Find where the given text appears and provide that cell's center as (x, y) coordinate. 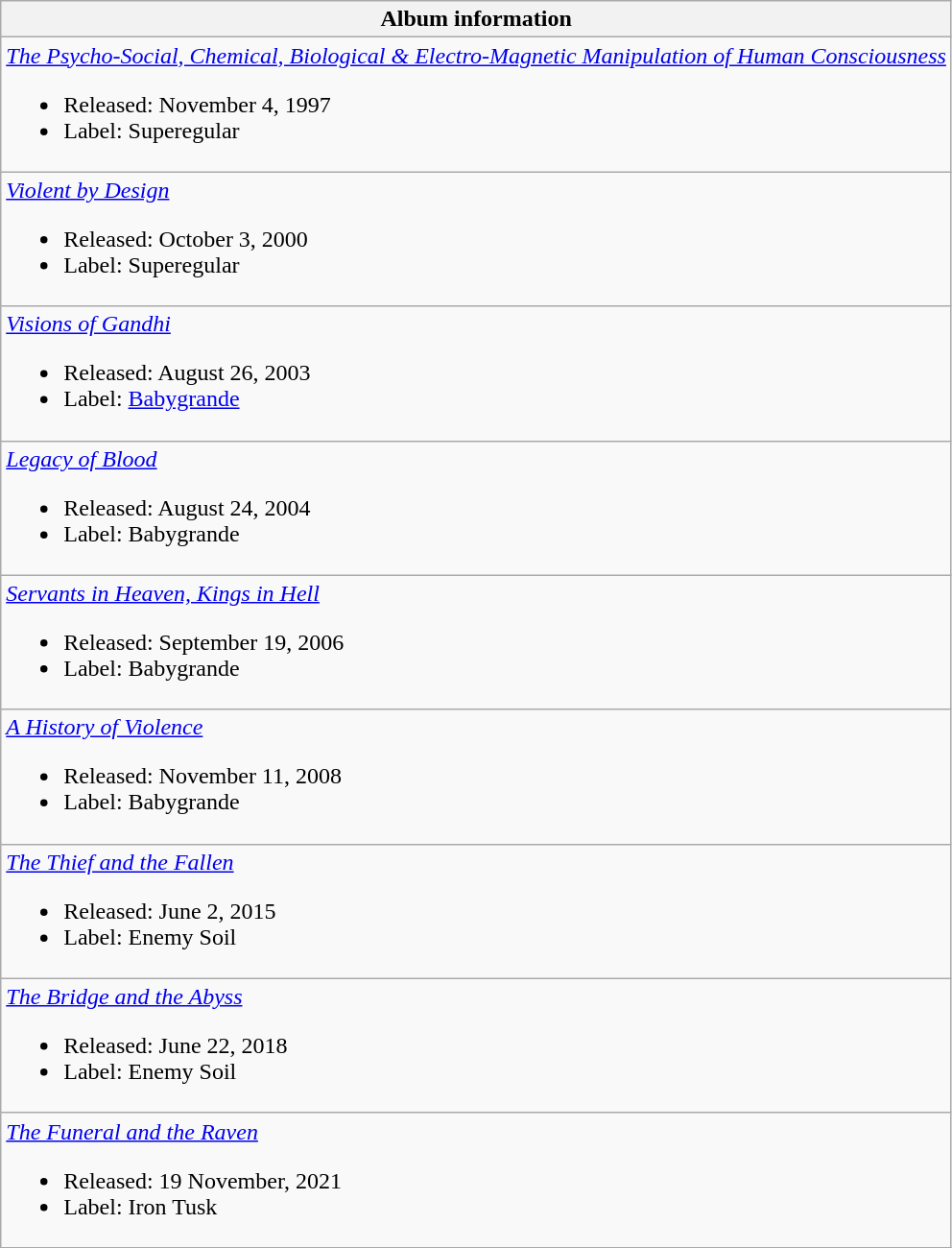
Album information (476, 19)
The Funeral and the RavenReleased: 19 November, 2021Label: Iron Tusk (476, 1180)
The Psycho-Social, Chemical, Biological & Electro-Magnetic Manipulation of Human ConsciousnessReleased: November 4, 1997Label: Superegular (476, 105)
Violent by DesignReleased: October 3, 2000Label: Superegular (476, 239)
Legacy of BloodReleased: August 24, 2004Label: Babygrande (476, 508)
Visions of GandhiReleased: August 26, 2003Label: Babygrande (476, 373)
Servants in Heaven, Kings in HellReleased: September 19, 2006Label: Babygrande (476, 642)
The Thief and the FallenReleased: June 2, 2015Label: Enemy Soil (476, 911)
A History of ViolenceReleased: November 11, 2008Label: Babygrande (476, 777)
The Bridge and the AbyssReleased: June 22, 2018Label: Enemy Soil (476, 1045)
